Return the (x, y) coordinate for the center point of the cell that contains the specified text.  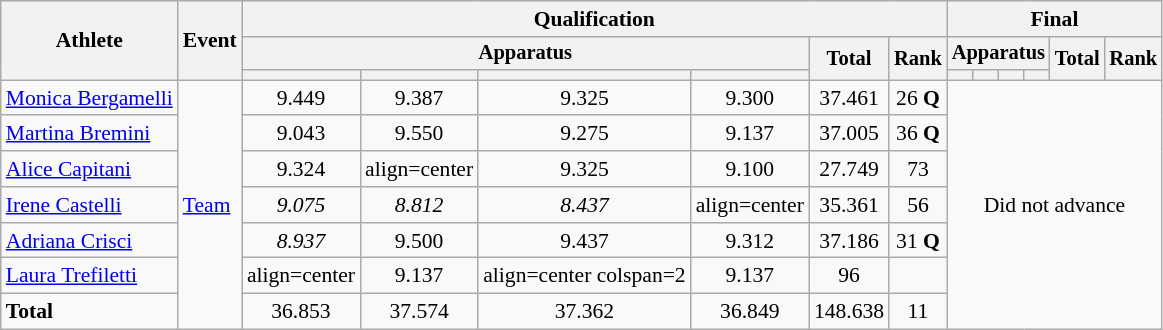
9.449 (301, 98)
148.638 (849, 312)
9.275 (584, 134)
11 (918, 312)
37.186 (849, 241)
9.550 (419, 134)
37.461 (849, 98)
37.005 (849, 134)
73 (918, 169)
27.749 (849, 169)
Martina Bremini (90, 134)
align=center colspan=2 (584, 276)
9.437 (584, 241)
36.849 (750, 312)
36 Q (918, 134)
96 (849, 276)
9.043 (301, 134)
Adriana Crisci (90, 241)
31 Q (918, 241)
9.075 (301, 205)
9.312 (750, 241)
Event (210, 40)
Did not advance (1054, 204)
35.361 (849, 205)
9.387 (419, 98)
8.437 (584, 205)
9.100 (750, 169)
8.812 (419, 205)
Monica Bergamelli (90, 98)
8.937 (301, 241)
9.500 (419, 241)
37.574 (419, 312)
Final (1054, 19)
36.853 (301, 312)
Qualification (594, 19)
37.362 (584, 312)
9.300 (750, 98)
Laura Trefiletti (90, 276)
9.324 (301, 169)
26 Q (918, 98)
56 (918, 205)
Irene Castelli (90, 205)
Team (210, 204)
Athlete (90, 40)
Alice Capitani (90, 169)
